Scan for the cell matching the given text and deliver its (X, Y) coordinate at center. 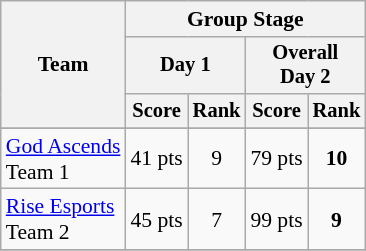
10 (337, 158)
99 pts (276, 220)
OverallDay 2 (305, 66)
Team (64, 64)
79 pts (276, 158)
Group Stage (245, 19)
41 pts (156, 158)
7 (217, 220)
45 pts (156, 220)
Day 1 (185, 66)
God AscendsTeam 1 (64, 158)
Rise EsportsTeam 2 (64, 220)
